Capture the cell that displays the provided text and extract its [x, y] central coordinate. 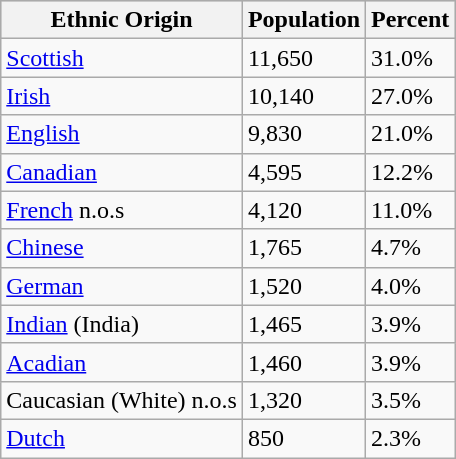
English [122, 134]
31.0% [410, 58]
21.0% [410, 134]
1,520 [304, 286]
Ethnic Origin [122, 20]
11.0% [410, 210]
1,460 [304, 362]
Scottish [122, 58]
1,320 [304, 400]
4,120 [304, 210]
11,650 [304, 58]
Population [304, 20]
Acadian [122, 362]
3.5% [410, 400]
Indian (India) [122, 324]
1,465 [304, 324]
10,140 [304, 96]
850 [304, 438]
4,595 [304, 172]
Percent [410, 20]
Canadian [122, 172]
9,830 [304, 134]
Caucasian (White) n.o.s [122, 400]
French n.o.s [122, 210]
27.0% [410, 96]
4.0% [410, 286]
4.7% [410, 248]
2.3% [410, 438]
Irish [122, 96]
Chinese [122, 248]
Dutch [122, 438]
12.2% [410, 172]
German [122, 286]
1,765 [304, 248]
